Detect which cell encompasses the target text, then output its [x, y] center coordinate. 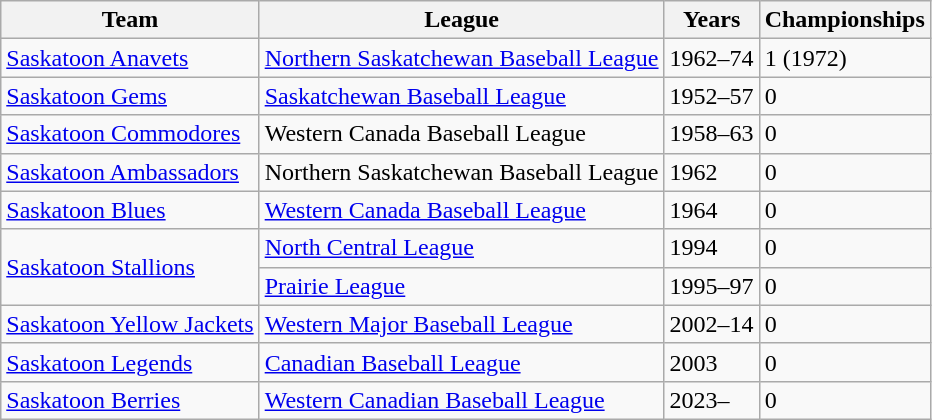
Saskatoon Berries [130, 400]
Saskatoon Yellow Jackets [130, 324]
North Central League [462, 248]
Prairie League [462, 286]
Saskatoon Commodores [130, 134]
1962 [712, 172]
Western Canadian Baseball League [462, 400]
Saskatoon Legends [130, 362]
1952–57 [712, 96]
1995–97 [712, 286]
Saskatoon Anavets [130, 58]
1 (1972) [844, 58]
Canadian Baseball League [462, 362]
Saskatchewan Baseball League [462, 96]
1962–74 [712, 58]
Saskatoon Stallions [130, 267]
Championships [844, 20]
Saskatoon Gems [130, 96]
1994 [712, 248]
Years [712, 20]
2003 [712, 362]
League [462, 20]
Saskatoon Ambassadors [130, 172]
Western Major Baseball League [462, 324]
1958–63 [712, 134]
Saskatoon Blues [130, 210]
1964 [712, 210]
2023– [712, 400]
Team [130, 20]
2002–14 [712, 324]
